Determine the [x, y] coordinate at the center of the cell enclosing the given text.  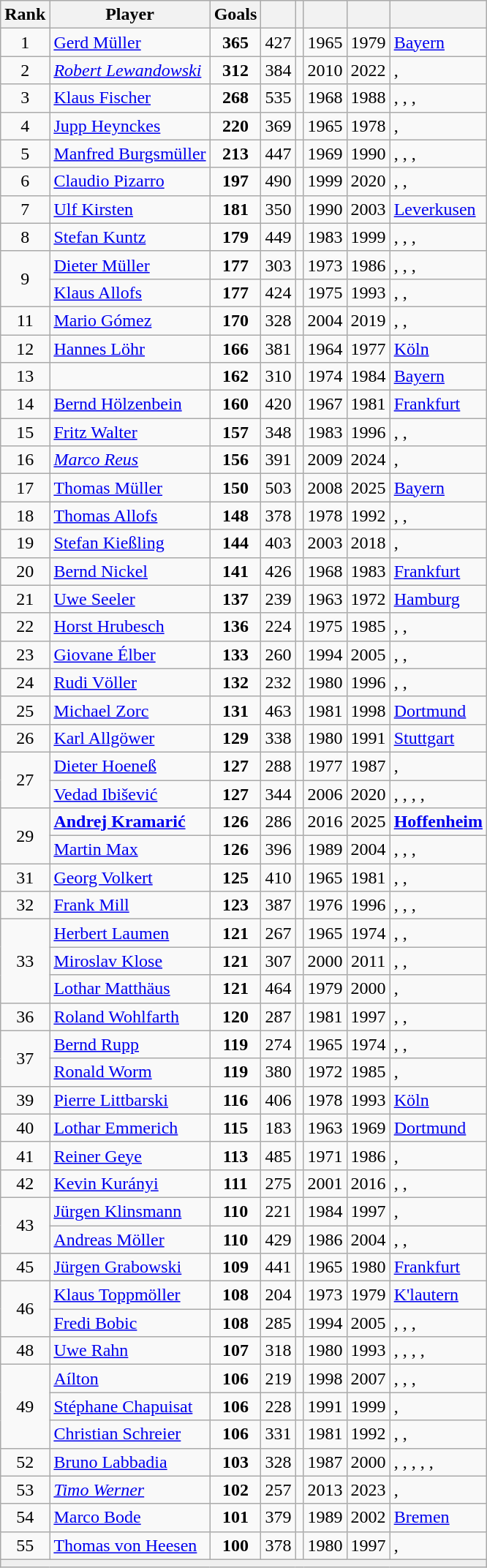
219 [278, 1379]
14 [25, 404]
166 [235, 349]
32 [25, 905]
100 [235, 1545]
2022 [369, 70]
220 [235, 126]
239 [278, 599]
29 [25, 836]
427 [278, 42]
Karl Allgöwer [130, 738]
391 [278, 460]
Mario Gómez [130, 320]
344 [278, 794]
2 [25, 70]
148 [235, 516]
132 [235, 682]
5 [25, 154]
Dieter Hoeneß [130, 766]
1967 [325, 404]
Lothar Matthäus [130, 989]
7 [25, 209]
Giovane Élber [130, 655]
120 [235, 1017]
384 [278, 70]
Reiner Geye [130, 1156]
162 [235, 377]
Bernd Rupp [130, 1044]
Ronald Worm [130, 1072]
Rank [25, 15]
31 [25, 878]
Uwe Seeler [130, 599]
Klaus Allofs [130, 293]
123 [235, 905]
274 [278, 1044]
464 [278, 989]
2011 [369, 961]
Hamburg [438, 599]
490 [278, 181]
9 [25, 279]
2024 [369, 460]
48 [25, 1351]
Jürgen Grabowski [130, 1267]
Thomas Allofs [130, 516]
160 [235, 404]
, , , , , [438, 1462]
312 [235, 70]
267 [278, 933]
Gerd Müller [130, 42]
24 [25, 682]
Stefan Kießling [130, 543]
4 [25, 126]
Vedad Ibišević [130, 794]
449 [278, 237]
424 [278, 293]
36 [25, 1017]
Manfred Burgsmüller [130, 154]
6 [25, 181]
Hoffenheim [438, 822]
Stuttgart [438, 738]
1976 [325, 905]
1 [25, 42]
Fredi Bobic [130, 1323]
Uwe Rahn [130, 1351]
Ulf Kirsten [130, 209]
12 [25, 349]
369 [278, 126]
260 [278, 655]
11 [25, 320]
2010 [325, 70]
1964 [325, 349]
387 [278, 905]
Thomas von Heesen [130, 1545]
144 [235, 543]
396 [278, 850]
46 [25, 1309]
204 [278, 1295]
Martin Max [130, 850]
Andrej Kramarić [130, 822]
338 [278, 738]
228 [278, 1406]
379 [278, 1518]
Bremen [438, 1518]
8 [25, 237]
113 [235, 1156]
21 [25, 599]
257 [278, 1490]
463 [278, 710]
109 [235, 1267]
285 [278, 1323]
213 [235, 154]
Rudi Völler [130, 682]
150 [235, 488]
485 [278, 1156]
503 [278, 488]
49 [25, 1406]
Stéphane Chapuisat [130, 1406]
2008 [325, 488]
179 [235, 237]
183 [278, 1128]
111 [235, 1183]
102 [235, 1490]
137 [235, 599]
101 [235, 1518]
Frank Mill [130, 905]
310 [278, 377]
55 [25, 1545]
Michael Zorc [130, 710]
53 [25, 1490]
1988 [369, 98]
Thomas Müller [130, 488]
129 [235, 738]
Horst Hrubesch [130, 627]
156 [235, 460]
2023 [369, 1490]
131 [235, 710]
Bernd Nickel [130, 571]
2013 [325, 1490]
2009 [325, 460]
Klaus Fischer [130, 98]
181 [235, 209]
107 [235, 1351]
410 [278, 878]
42 [25, 1183]
157 [235, 432]
33 [25, 961]
136 [235, 627]
40 [25, 1128]
43 [25, 1225]
Dieter Müller [130, 265]
288 [278, 766]
275 [278, 1183]
Christian Schreier [130, 1434]
52 [25, 1462]
Klaus Toppmöller [130, 1295]
Georg Volkert [130, 878]
2007 [369, 1379]
26 [25, 738]
441 [278, 1267]
K'lautern [438, 1295]
54 [25, 1518]
Bruno Labbadia [130, 1462]
365 [235, 42]
224 [278, 627]
22 [25, 627]
Herbert Laumen [130, 933]
Player [130, 15]
Marco Bode [130, 1518]
Bernd Hölzenbein [130, 404]
350 [278, 209]
287 [278, 1017]
2018 [369, 543]
141 [235, 571]
18 [25, 516]
103 [235, 1462]
Kevin Kurányi [130, 1183]
331 [278, 1434]
13 [25, 377]
426 [278, 571]
115 [235, 1128]
406 [278, 1100]
Marco Reus [130, 460]
232 [278, 682]
Aílton [130, 1379]
535 [278, 98]
318 [278, 1351]
403 [278, 543]
27 [25, 780]
39 [25, 1100]
Miroslav Klose [130, 961]
37 [25, 1058]
Timo Werner [130, 1490]
23 [25, 655]
Jürgen Klinsmann [130, 1211]
447 [278, 154]
Pierre Littbarski [130, 1100]
15 [25, 432]
429 [278, 1240]
380 [278, 1072]
286 [278, 822]
197 [235, 181]
170 [235, 320]
2001 [325, 1183]
116 [235, 1100]
3 [25, 98]
Andreas Möller [130, 1240]
420 [278, 404]
133 [235, 655]
Leverkusen [438, 209]
2002 [369, 1518]
381 [278, 349]
2006 [325, 794]
1971 [325, 1156]
221 [278, 1211]
303 [278, 265]
Hannes Löhr [130, 349]
Goals [235, 15]
268 [235, 98]
Stefan Kuntz [130, 237]
Jupp Heynckes [130, 126]
41 [25, 1156]
125 [235, 878]
Lothar Emmerich [130, 1128]
348 [278, 432]
Robert Lewandowski [130, 70]
Roland Wohlfarth [130, 1017]
307 [278, 961]
16 [25, 460]
2019 [369, 320]
20 [25, 571]
45 [25, 1267]
19 [25, 543]
17 [25, 488]
25 [25, 710]
Fritz Walter [130, 432]
Claudio Pizarro [130, 181]
